Locate the cell with the specified text and output its (X, Y) center coordinate. 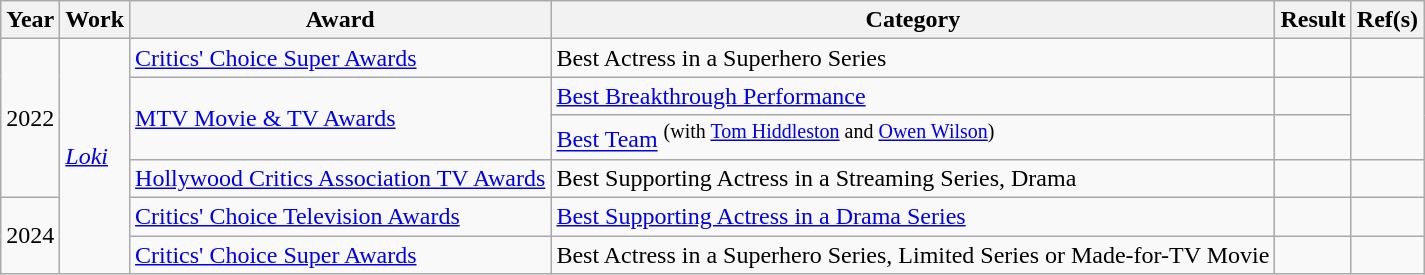
Best Supporting Actress in a Drama Series (913, 217)
2022 (30, 118)
Result (1313, 20)
Best Team (with Tom Hiddleston and Owen Wilson) (913, 138)
Year (30, 20)
Ref(s) (1387, 20)
Loki (95, 156)
Best Breakthrough Performance (913, 96)
Award (340, 20)
MTV Movie & TV Awards (340, 118)
Critics' Choice Television Awards (340, 217)
2024 (30, 236)
Best Supporting Actress in a Streaming Series, Drama (913, 178)
Work (95, 20)
Best Actress in a Superhero Series, Limited Series or Made-for-TV Movie (913, 255)
Hollywood Critics Association TV Awards (340, 178)
Category (913, 20)
Best Actress in a Superhero Series (913, 58)
